Pinpoint the cell where the given text exists, returning its [x, y] midpoint coordinate. 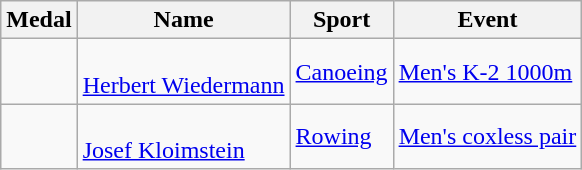
Men's coxless pair [488, 136]
Name [184, 20]
Josef Kloimstein [184, 136]
Rowing [342, 136]
Herbert Wiedermann [184, 72]
Canoeing [342, 72]
Men's K-2 1000m [488, 72]
Medal [39, 20]
Sport [342, 20]
Event [488, 20]
